Determine the [x, y] coordinate at the center of the cell enclosing the given text.  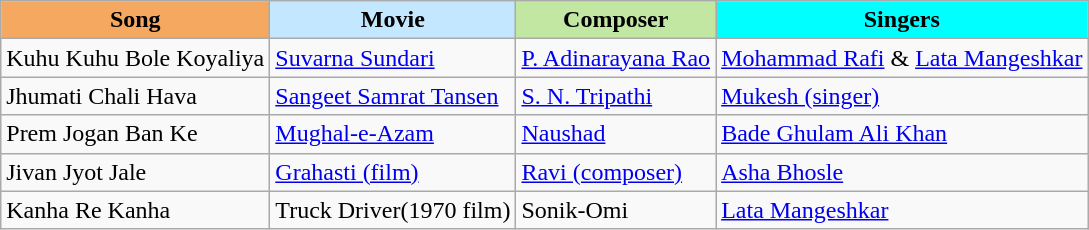
Sangeet Samrat Tansen [393, 96]
Jivan Jyot Jale [136, 172]
Sonik-Omi [616, 210]
Song [136, 20]
Asha Bhosle [902, 172]
Prem Jogan Ban Ke [136, 134]
Composer [616, 20]
S. N. Tripathi [616, 96]
Bade Ghulam Ali Khan [902, 134]
Kuhu Kuhu Bole Koyaliya [136, 58]
Mukesh (singer) [902, 96]
Mohammad Rafi & Lata Mangeshkar [902, 58]
Truck Driver(1970 film) [393, 210]
Singers [902, 20]
Kanha Re Kanha [136, 210]
Lata Mangeshkar [902, 210]
Movie [393, 20]
Mughal-e-Azam [393, 134]
Naushad [616, 134]
P. Adinarayana Rao [616, 58]
Ravi (composer) [616, 172]
Grahasti (film) [393, 172]
Suvarna Sundari [393, 58]
Jhumati Chali Hava [136, 96]
